Return the (x, y) coordinate for the center point of the cell that contains the specified text.  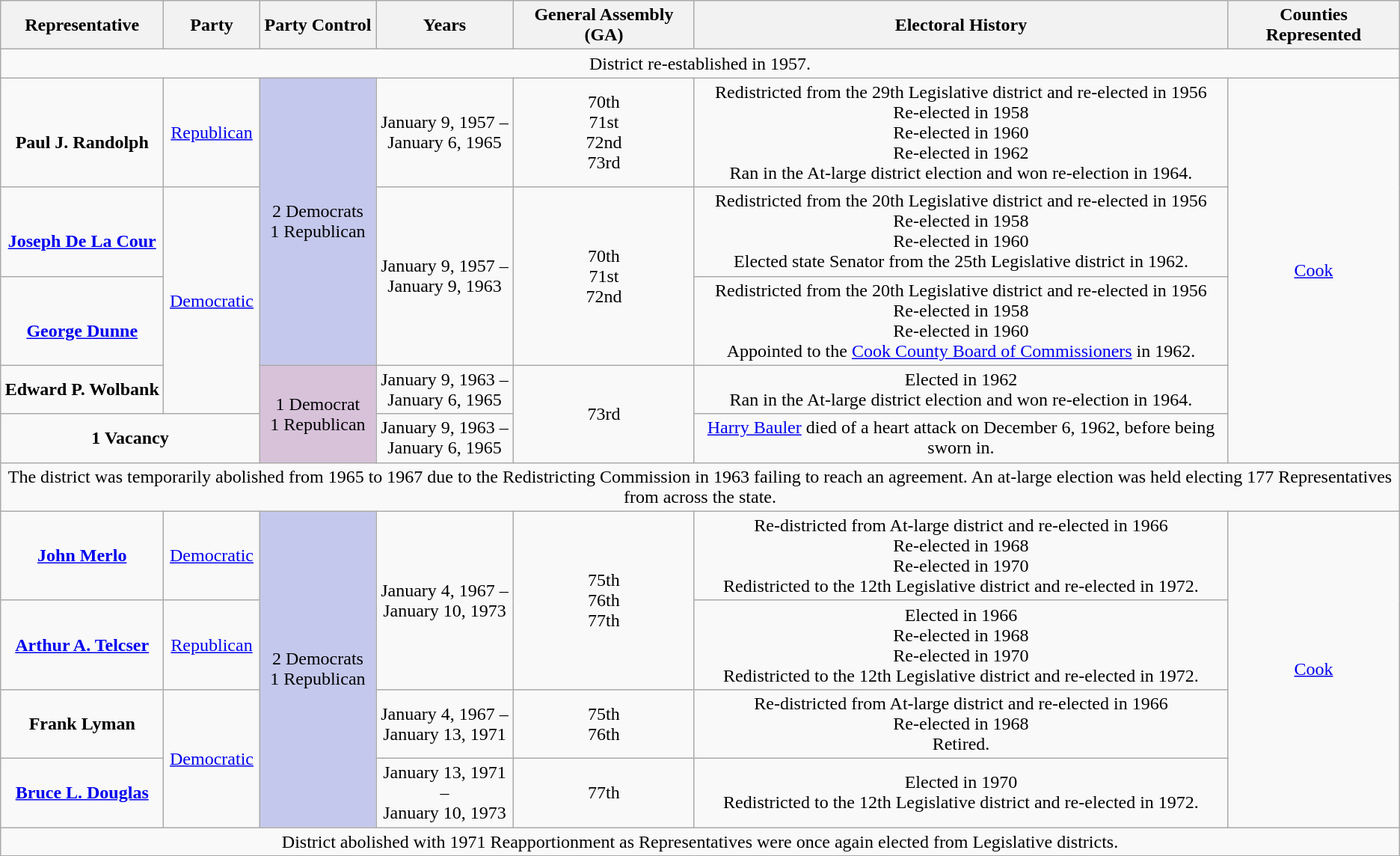
Party (212, 25)
Representative (82, 25)
Elected in 1962Ran in the At-large district election and won re-election in 1964. (960, 389)
Arthur A. Telcser (82, 645)
Counties Represented (1314, 25)
75th76th77th (604, 600)
Elected in 1970Redistricted to the 12th Legislative district and re-elected in 1972. (960, 792)
73rd (604, 414)
District re-established in 1957. (700, 64)
General Assembly (GA) (604, 25)
1 Vacancy (130, 438)
January 9, 1957 –January 6, 1965 (445, 132)
Electoral History (960, 25)
75th76th (604, 724)
Paul J. Randolph (82, 132)
Edward P. Wolbank (82, 389)
Elected in 1966Re-elected in 1968Re-elected in 1970Redistricted to the 12th Legislative district and re-elected in 1972. (960, 645)
Party Control (317, 25)
Harry Bauler died of a heart attack on December 6, 1962, before being sworn in. (960, 438)
77th (604, 792)
Years (445, 25)
January 9, 1957 –January 9, 1963 (445, 276)
Bruce L. Douglas (82, 792)
70th71st72nd73rd (604, 132)
Re-districted from At-large district and re-elected in 1966Re-elected in 1968Retired. (960, 724)
January 4, 1967 –January 10, 1973 (445, 600)
1 Democrat1 Republican (317, 414)
District abolished with 1971 Reapportionment as Representatives were once again elected from Legislative districts. (700, 842)
John Merlo (82, 555)
January 13, 1971 –January 10, 1973 (445, 792)
Frank Lyman (82, 724)
Joseph De La Cour (82, 232)
January 4, 1967 –January 13, 1971 (445, 724)
70th71st72nd (604, 276)
George Dunne (82, 320)
